From the cell containing the given text, extract its center point as (X, Y) coordinate. 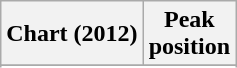
Chart (2012) (72, 34)
Peakposition (189, 34)
